Return (x, y) of the center of cell containing provided text 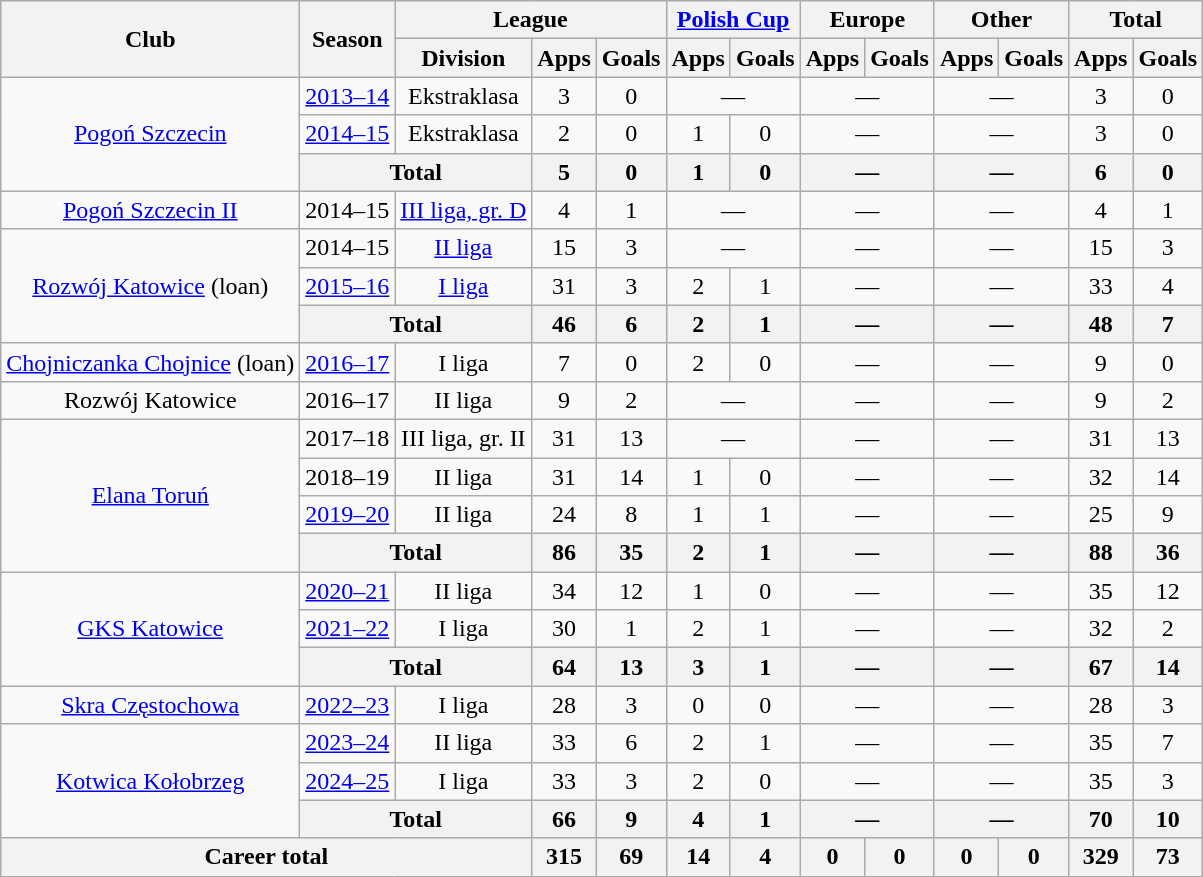
Pogoń Szczecin II (150, 210)
2023–24 (348, 743)
2013–14 (348, 96)
III liga, gr. II (464, 438)
Skra Częstochowa (150, 705)
315 (564, 857)
46 (564, 324)
2018–19 (348, 477)
48 (1101, 324)
2015–16 (348, 286)
88 (1101, 553)
66 (564, 819)
Rozwój Katowice (loan) (150, 286)
10 (1168, 819)
Polish Cup (733, 20)
24 (564, 515)
Division (464, 58)
Europe (867, 20)
Rozwój Katowice (150, 400)
Club (150, 39)
Pogoń Szczecin (150, 134)
League (530, 20)
25 (1101, 515)
2020–21 (348, 591)
III liga, gr. D (464, 210)
Other (1001, 20)
329 (1101, 857)
2017–18 (348, 438)
Kotwica Kołobrzeg (150, 781)
8 (631, 515)
2021–22 (348, 629)
64 (564, 667)
36 (1168, 553)
69 (631, 857)
2024–25 (348, 781)
2022–23 (348, 705)
73 (1168, 857)
Season (348, 39)
30 (564, 629)
Elana Toruń (150, 495)
Chojniczanka Chojnice (loan) (150, 362)
5 (564, 172)
70 (1101, 819)
86 (564, 553)
GKS Katowice (150, 629)
Career total (266, 857)
34 (564, 591)
67 (1101, 667)
2019–20 (348, 515)
